Detect which cell encompasses the target text, then output its (X, Y) center coordinate. 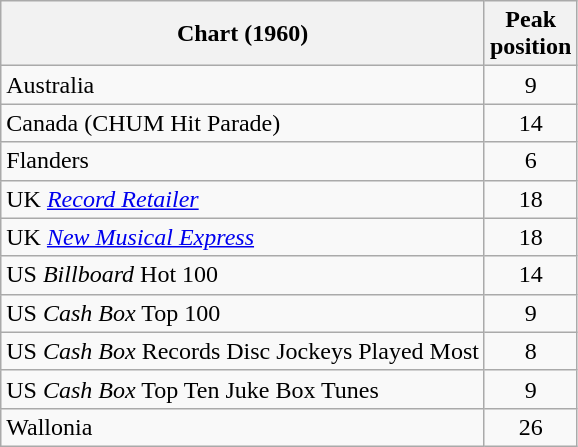
US Billboard Hot 100 (243, 275)
US Cash Box Top 100 (243, 313)
Chart (1960) (243, 34)
UK Record Retailer (243, 199)
Peakposition (530, 34)
US Cash Box Top Ten Juke Box Tunes (243, 389)
Canada (CHUM Hit Parade) (243, 123)
8 (530, 351)
US Cash Box Records Disc Jockeys Played Most (243, 351)
26 (530, 427)
Australia (243, 85)
Flanders (243, 161)
UK New Musical Express (243, 237)
6 (530, 161)
Wallonia (243, 427)
